Extract the [x, y] coordinate from the center of the cell holding the provided text.  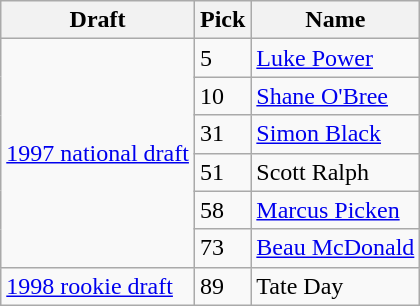
1997 national draft [98, 153]
Tate Day [336, 286]
Shane O'Bree [336, 96]
5 [222, 58]
58 [222, 210]
31 [222, 134]
10 [222, 96]
Scott Ralph [336, 172]
73 [222, 248]
1998 rookie draft [98, 286]
Luke Power [336, 58]
Pick [222, 20]
Draft [98, 20]
Simon Black [336, 134]
Beau McDonald [336, 248]
51 [222, 172]
89 [222, 286]
Marcus Picken [336, 210]
Name [336, 20]
